From the cell containing the given text, extract its center point as (X, Y) coordinate. 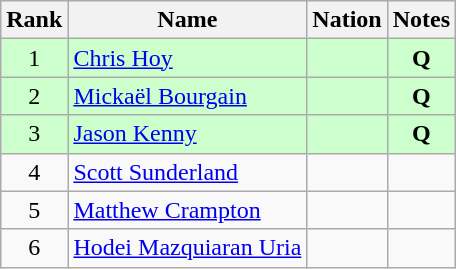
Scott Sunderland (188, 172)
6 (34, 248)
Name (188, 20)
3 (34, 134)
Mickaël Bourgain (188, 96)
5 (34, 210)
4 (34, 172)
Jason Kenny (188, 134)
Chris Hoy (188, 58)
1 (34, 58)
2 (34, 96)
Nation (347, 20)
Matthew Crampton (188, 210)
Rank (34, 20)
Hodei Mazquiaran Uria (188, 248)
Notes (421, 20)
